Return the (x, y) coordinate for the center point of the cell that contains the specified text.  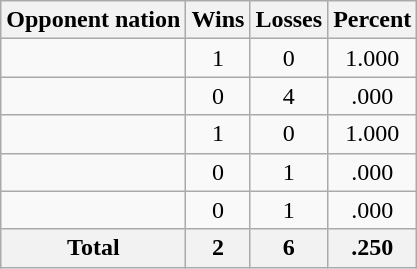
.250 (372, 248)
2 (218, 248)
Percent (372, 20)
Wins (218, 20)
Losses (289, 20)
Opponent nation (94, 20)
4 (289, 96)
6 (289, 248)
Total (94, 248)
